Locate the cell with the specified text and output its [x, y] center coordinate. 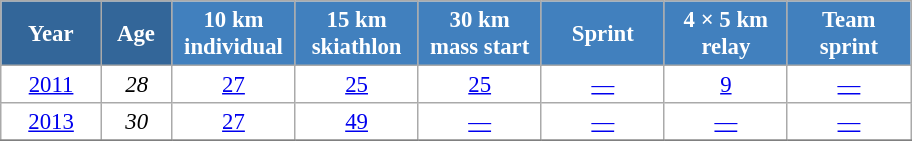
2011 [52, 85]
9 [726, 85]
28 [136, 85]
15 km skiathlon [356, 34]
Age [136, 34]
30 km mass start [480, 34]
4 × 5 km relay [726, 34]
Year [52, 34]
Team sprint [848, 34]
2013 [52, 122]
10 km individual [234, 34]
Sprint [602, 34]
30 [136, 122]
49 [356, 122]
